For the text-containing cell, return its midpoint in (x, y) coordinate format. 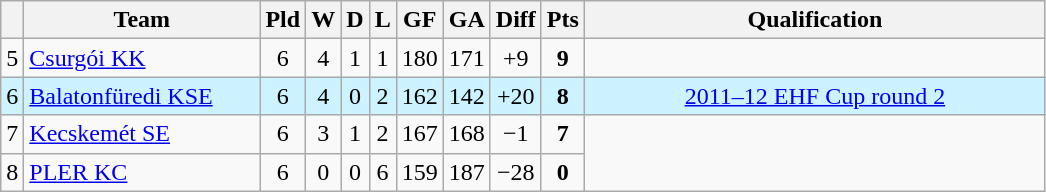
+9 (516, 58)
Csurgói KK (142, 58)
GA (466, 20)
180 (420, 58)
+20 (516, 96)
171 (466, 58)
W (324, 20)
Balatonfüredi KSE (142, 96)
D (355, 20)
142 (466, 96)
GF (420, 20)
Qualification (814, 20)
Pts (562, 20)
Team (142, 20)
Kecskemét SE (142, 134)
168 (466, 134)
Diff (516, 20)
2011–12 EHF Cup round 2 (814, 96)
−1 (516, 134)
PLER KC (142, 172)
162 (420, 96)
187 (466, 172)
Pld (283, 20)
159 (420, 172)
5 (12, 58)
167 (420, 134)
−28 (516, 172)
9 (562, 58)
L (382, 20)
3 (324, 134)
